From the cell containing the given text, extract its center point as [X, Y] coordinate. 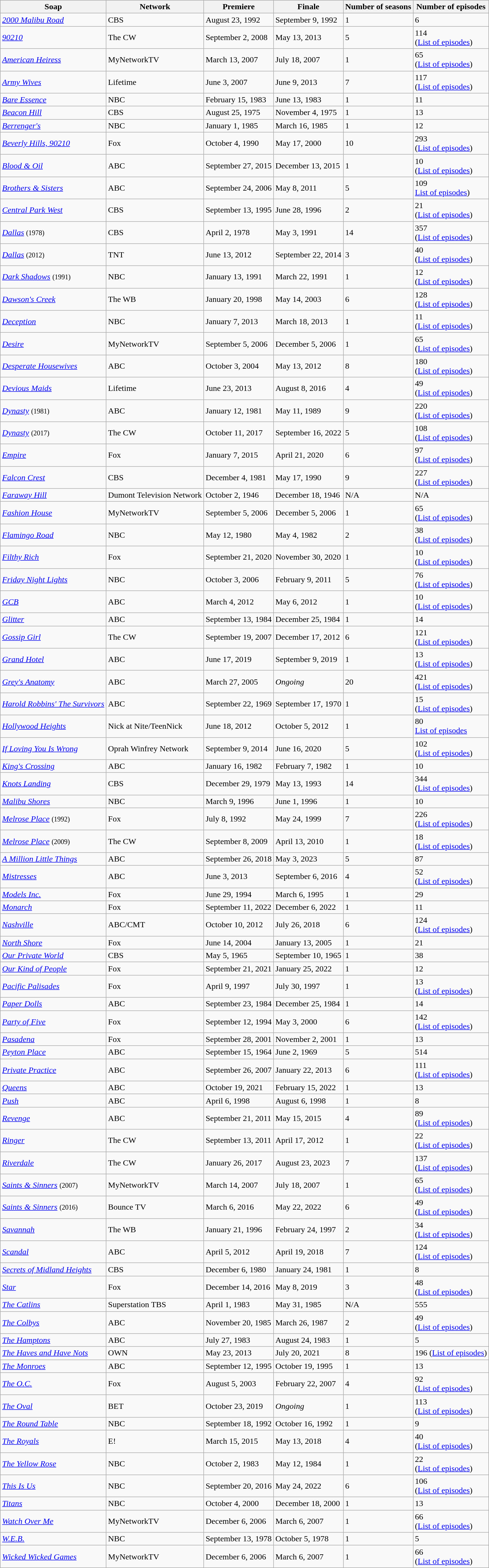
If Loving You Is Wrong [53, 748]
Number of episodes [451, 7]
Scandal [53, 1252]
September 11, 2022 [239, 907]
April 1, 1983 [239, 1305]
The Hamptons [53, 1340]
June 29, 1994 [239, 894]
October 5, 2012 [309, 726]
Grand Hotel [53, 659]
Harold Robbins' The Survivors [53, 704]
May 13, 1993 [309, 784]
June 9, 2013 [309, 82]
Dallas (2012) [53, 255]
April 19, 2018 [309, 1252]
Bare Essence [53, 100]
May 15, 2015 [309, 1118]
May 13, 2018 [309, 1441]
Soap [53, 7]
Network [155, 7]
Finale [309, 7]
March 6, 2016 [239, 1208]
Fashion House [53, 513]
February 15, 1983 [239, 100]
September 9, 2019 [309, 659]
90210 [53, 38]
OWN [155, 1353]
March 15, 2015 [239, 1441]
March 14, 2007 [239, 1185]
38 [451, 956]
February 9, 2011 [309, 579]
October 2, 1946 [239, 495]
34(List of episodes) [451, 1229]
January 13, 1991 [239, 277]
January 13, 2005 [309, 943]
September 9, 2014 [239, 748]
September 28, 2001 [239, 1039]
February 7, 1982 [309, 766]
October 2, 1983 [239, 1464]
227(List of episodes) [451, 477]
August 25, 1975 [239, 113]
106(List of episodes) [451, 1486]
January 7, 2015 [239, 455]
January 20, 1998 [239, 299]
12(List of episodes) [451, 277]
September 6, 2016 [309, 876]
Pacific Palisades [53, 986]
Bounce TV [155, 1208]
May 6, 2012 [309, 602]
102(List of episodes) [451, 748]
September 15, 1964 [239, 1052]
Dallas (1978) [53, 232]
Paper Dolls [53, 1004]
A Million Little Things [53, 859]
April 6, 1998 [239, 1100]
15(List of episodes) [451, 704]
May 13, 2012 [309, 366]
March 9, 1996 [239, 801]
May 12, 1984 [309, 1464]
Desperate Housewives [53, 366]
December 6, 1980 [239, 1270]
May 24, 1999 [309, 819]
February 22, 2007 [309, 1384]
December 6, 2022 [309, 907]
GCB [53, 602]
Gossip Girl [53, 637]
October 4, 2000 [239, 1504]
January 12, 1981 [239, 411]
June 2, 1969 [309, 1052]
109List of episodes) [451, 188]
108(List of episodes) [451, 433]
August 6, 1998 [309, 1100]
The Haves and Have Nots [53, 1353]
August 23, 1992 [239, 20]
March 27, 2005 [239, 682]
September 27, 2015 [239, 166]
Star [53, 1287]
May 23, 2013 [239, 1353]
May 3, 2023 [309, 859]
May 8, 2019 [309, 1287]
18(List of episodes) [451, 841]
Secrets of Midland Heights [53, 1270]
421(List of episodes) [451, 682]
October 10, 2012 [239, 925]
Riverdale [53, 1162]
April 21, 2020 [309, 455]
113(List of episodes) [451, 1406]
April 13, 2010 [309, 841]
Titans [53, 1504]
Models Inc. [53, 894]
Melrose Place (2009) [53, 841]
June 23, 2013 [239, 388]
87 [451, 859]
June 17, 2019 [239, 659]
Pasadena [53, 1039]
Desire [53, 344]
October 19, 2021 [239, 1087]
Our Private World [53, 956]
October 5, 1978 [309, 1539]
BET [155, 1406]
29 [451, 894]
May 22, 2022 [309, 1208]
Private Practice [53, 1070]
Blood & Oil [53, 166]
220(List of episodes) [451, 411]
December 29, 1979 [239, 784]
Dawson's Creek [53, 299]
121(List of episodes) [451, 637]
June 3, 2007 [239, 82]
114(List of episodes) [451, 38]
Deception [53, 322]
July 8, 1992 [239, 819]
117(List of episodes) [451, 82]
Oprah Winfrey Network [155, 748]
The Royals [53, 1441]
Beacon Hill [53, 113]
August 24, 1983 [309, 1340]
September 19, 2007 [239, 637]
January 21, 1996 [239, 1229]
September 22, 1969 [239, 704]
June 1, 1996 [309, 801]
September 10, 1965 [309, 956]
Grey's Anatomy [53, 682]
293(List of episodes) [451, 143]
Dynasty (1981) [53, 411]
Flamingo Road [53, 535]
King's Crossing [53, 766]
December 18, 1946 [309, 495]
October 16, 1992 [309, 1424]
Monarch [53, 907]
Push [53, 1100]
The Round Table [53, 1424]
September 12, 1994 [239, 1021]
344(List of episodes) [451, 784]
June 14, 2004 [239, 943]
ABC/CMT [155, 925]
September 24, 2006 [239, 188]
September 16, 2022 [309, 433]
The Colbys [53, 1323]
December 17, 2012 [309, 637]
Central Park West [53, 210]
May 12, 1980 [239, 535]
Dumont Television Network [155, 495]
Glitter [53, 620]
September 12, 1995 [239, 1366]
Falcon Crest [53, 477]
December 14, 2016 [239, 1287]
Malibu Shores [53, 801]
November 4, 1975 [309, 113]
North Shore [53, 943]
March 4, 2012 [239, 602]
September 21, 2021 [239, 969]
Faraway Hill [53, 495]
Filthy Rich [53, 557]
March 13, 2007 [239, 60]
52(List of episodes) [451, 876]
Revenge [53, 1118]
September 17, 1970 [309, 704]
76(List of episodes) [451, 579]
E! [155, 1441]
June 18, 2012 [239, 726]
June 13, 1983 [309, 100]
January 1, 1985 [239, 126]
September 21, 2011 [239, 1118]
June 28, 1996 [309, 210]
Dynasty (2017) [53, 433]
January 22, 2013 [309, 1070]
May 8, 2011 [309, 188]
21 [451, 943]
September 20, 2016 [239, 1486]
September 23, 1984 [239, 1004]
May 3, 1991 [309, 232]
Wicked Wicked Games [53, 1557]
Empire [53, 455]
357(List of episodes) [451, 232]
May 4, 1982 [309, 535]
October 19, 1995 [309, 1366]
137(List of episodes) [451, 1162]
May 24, 2022 [309, 1486]
111(List of episodes) [451, 1070]
38(List of episodes) [451, 535]
TNT [155, 255]
196 (List of episodes) [451, 1353]
Hollywood Heights [53, 726]
Watch Over Me [53, 1521]
48(List of episodes) [451, 1287]
May 11, 1989 [309, 411]
The Catlins [53, 1305]
September 2, 2008 [239, 38]
The O.C. [53, 1384]
142(List of episodes) [451, 1021]
April 17, 2012 [309, 1140]
September 13, 1978 [239, 1539]
August 23, 2023 [309, 1162]
April 5, 2012 [239, 1252]
September 9, 1992 [309, 20]
This Is Us [53, 1486]
October 11, 2017 [239, 433]
January 7, 2013 [239, 322]
180(List of episodes) [451, 366]
September 13, 1984 [239, 620]
Ringer [53, 1140]
May 17, 1990 [309, 477]
April 9, 1997 [239, 986]
Friday Night Lights [53, 579]
September 26, 2018 [239, 859]
Beverly Hills, 90210 [53, 143]
March 6, 1995 [309, 894]
11(List of episodes) [451, 322]
92(List of episodes) [451, 1384]
July 26, 2018 [309, 925]
Savannah [53, 1229]
20 [378, 682]
80List of episodes [451, 726]
226(List of episodes) [451, 819]
October 23, 2019 [239, 1406]
September 8, 2009 [239, 841]
May 31, 1985 [309, 1305]
January 25, 2022 [309, 969]
November 30, 2020 [309, 557]
Brothers & Sisters [53, 188]
August 5, 2003 [239, 1384]
December 18, 2000 [309, 1504]
August 8, 2016 [309, 388]
The Oval [53, 1406]
Premiere [239, 7]
September 18, 1992 [239, 1424]
September 21, 2020 [239, 557]
November 2, 2001 [309, 1039]
97(List of episodes) [451, 455]
Peyton Place [53, 1052]
March 16, 1985 [309, 126]
Nashville [53, 925]
May 13, 2013 [309, 38]
June 16, 2020 [309, 748]
April 2, 1978 [239, 232]
Number of seasons [378, 7]
June 13, 2012 [239, 255]
Melrose Place (1992) [53, 819]
128(List of episodes) [451, 299]
Our Kind of People [53, 969]
October 3, 2004 [239, 366]
October 3, 2006 [239, 579]
21(List of episodes) [451, 210]
American Heiress [53, 60]
Nick at Nite/TeenNick [155, 726]
October 4, 1990 [239, 143]
September 13, 2011 [239, 1140]
Dark Shadows (1991) [53, 277]
The Yellow Rose [53, 1464]
July 27, 1983 [239, 1340]
May 14, 2003 [309, 299]
March 26, 1987 [309, 1323]
February 15, 2022 [309, 1087]
The Monroes [53, 1366]
89(List of episodes) [451, 1118]
September 22, 2014 [309, 255]
555 [451, 1305]
Mistresses [53, 876]
September 26, 2007 [239, 1070]
September 13, 1995 [239, 210]
Queens [53, 1087]
Saints & Sinners (2007) [53, 1185]
July 30, 1997 [309, 986]
Berrenger's [53, 126]
May 5, 1965 [239, 956]
February 24, 1997 [309, 1229]
May 17, 2000 [309, 143]
June 3, 2013 [239, 876]
Superstation TBS [155, 1305]
January 26, 2017 [239, 1162]
514 [451, 1052]
March 22, 1991 [309, 277]
Army Wives [53, 82]
2000 Malibu Road [53, 20]
Saints & Sinners (2016) [53, 1208]
Party of Five [53, 1021]
January 24, 1981 [309, 1270]
Devious Maids [53, 388]
July 20, 2021 [309, 1353]
W.E.B. [53, 1539]
December 13, 2015 [309, 166]
Knots Landing [53, 784]
May 3, 2000 [309, 1021]
December 4, 1981 [239, 477]
January 16, 1982 [239, 766]
November 20, 1985 [239, 1323]
March 18, 2013 [309, 322]
